From the cell containing the given text, extract its center point as (x, y) coordinate. 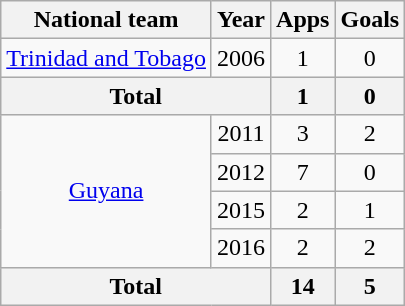
Year (240, 20)
3 (303, 134)
5 (370, 286)
2015 (240, 210)
2012 (240, 172)
Guyana (106, 191)
Goals (370, 20)
14 (303, 286)
7 (303, 172)
2016 (240, 248)
National team (106, 20)
2006 (240, 58)
Trinidad and Tobago (106, 58)
2011 (240, 134)
Apps (303, 20)
